Determine the [x, y] coordinate at the center of the cell enclosing the given text.  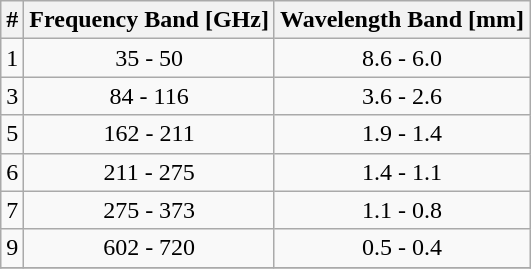
Wavelength Band [mm] [402, 20]
Frequency Band [GHz] [150, 20]
602 - 720 [150, 248]
7 [12, 210]
211 - 275 [150, 172]
# [12, 20]
0.5 - 0.4 [402, 248]
1.9 - 1.4 [402, 134]
3.6 - 2.6 [402, 96]
84 - 116 [150, 96]
275 - 373 [150, 210]
3 [12, 96]
162 - 211 [150, 134]
1 [12, 58]
6 [12, 172]
5 [12, 134]
35 - 50 [150, 58]
1.4 - 1.1 [402, 172]
1.1 - 0.8 [402, 210]
9 [12, 248]
8.6 - 6.0 [402, 58]
